Provide the [x, y] coordinate of the cell's center where the given text is located.  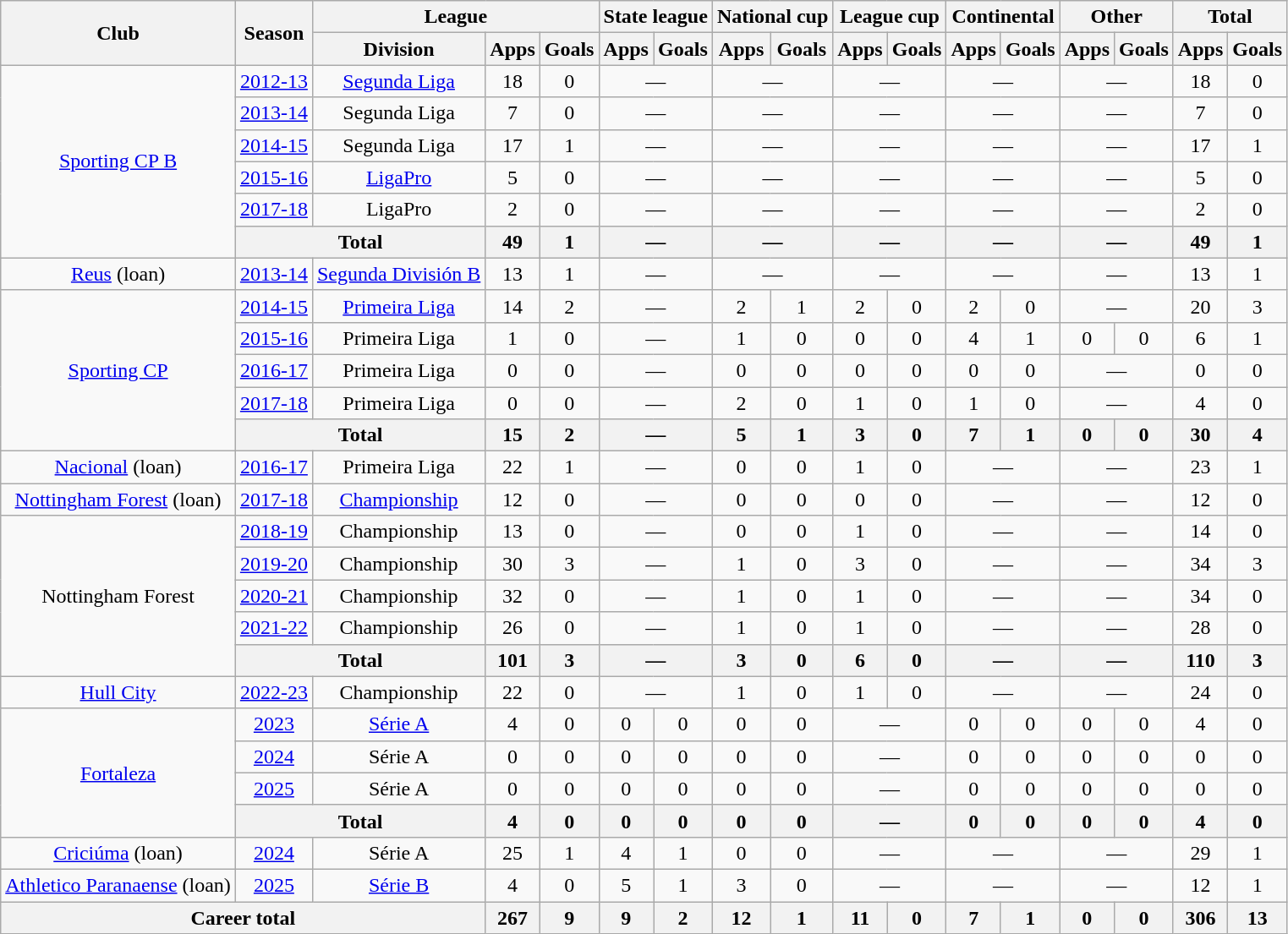
29 [1200, 853]
24 [1200, 692]
Hull City [118, 692]
23 [1200, 467]
2019-20 [274, 564]
Athletico Paranaense (loan) [118, 885]
Reus (loan) [118, 274]
Fortaleza [118, 773]
State league [655, 17]
Nottingham Forest [118, 596]
15 [512, 435]
2022-23 [274, 692]
2021-22 [274, 628]
Continental [1003, 17]
20 [1200, 306]
Club [118, 33]
110 [1200, 660]
25 [512, 853]
Série B [398, 885]
26 [512, 628]
2020-21 [274, 596]
Segunda División B [398, 274]
Sporting CP [118, 370]
Career total [244, 917]
2023 [274, 724]
11 [860, 917]
Nottingham Forest (loan) [118, 500]
101 [512, 660]
League [455, 17]
2012-13 [274, 81]
Criciúma (loan) [118, 853]
267 [512, 917]
Other [1116, 17]
2018-19 [274, 532]
Nacional (loan) [118, 467]
Sporting CP B [118, 161]
32 [512, 596]
League cup [890, 17]
306 [1200, 917]
National cup [772, 17]
Division [398, 49]
Season [274, 33]
28 [1200, 628]
